Return the [x, y] coordinate for the center point of the cell that contains the specified text.  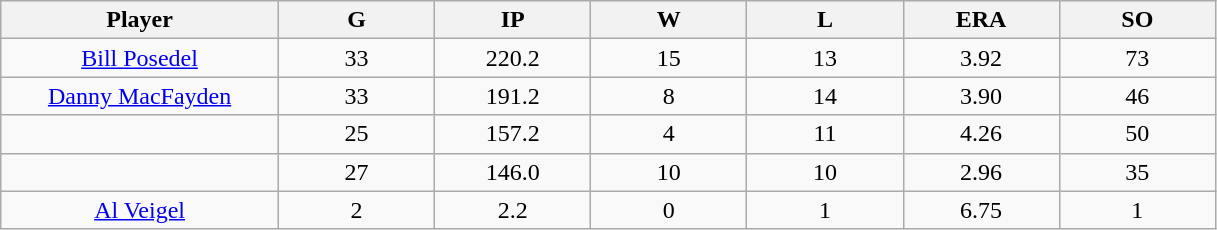
IP [513, 20]
220.2 [513, 58]
ERA [981, 20]
13 [825, 58]
4 [669, 134]
2.96 [981, 172]
6.75 [981, 210]
157.2 [513, 134]
46 [1137, 96]
25 [356, 134]
50 [1137, 134]
Bill Posedel [140, 58]
8 [669, 96]
SO [1137, 20]
3.90 [981, 96]
27 [356, 172]
0 [669, 210]
2.2 [513, 210]
L [825, 20]
73 [1137, 58]
Danny MacFayden [140, 96]
G [356, 20]
191.2 [513, 96]
Al Veigel [140, 210]
Player [140, 20]
11 [825, 134]
15 [669, 58]
3.92 [981, 58]
W [669, 20]
146.0 [513, 172]
4.26 [981, 134]
2 [356, 210]
35 [1137, 172]
14 [825, 96]
